Provide the (X, Y) coordinate of the cell's center where the given text is located.  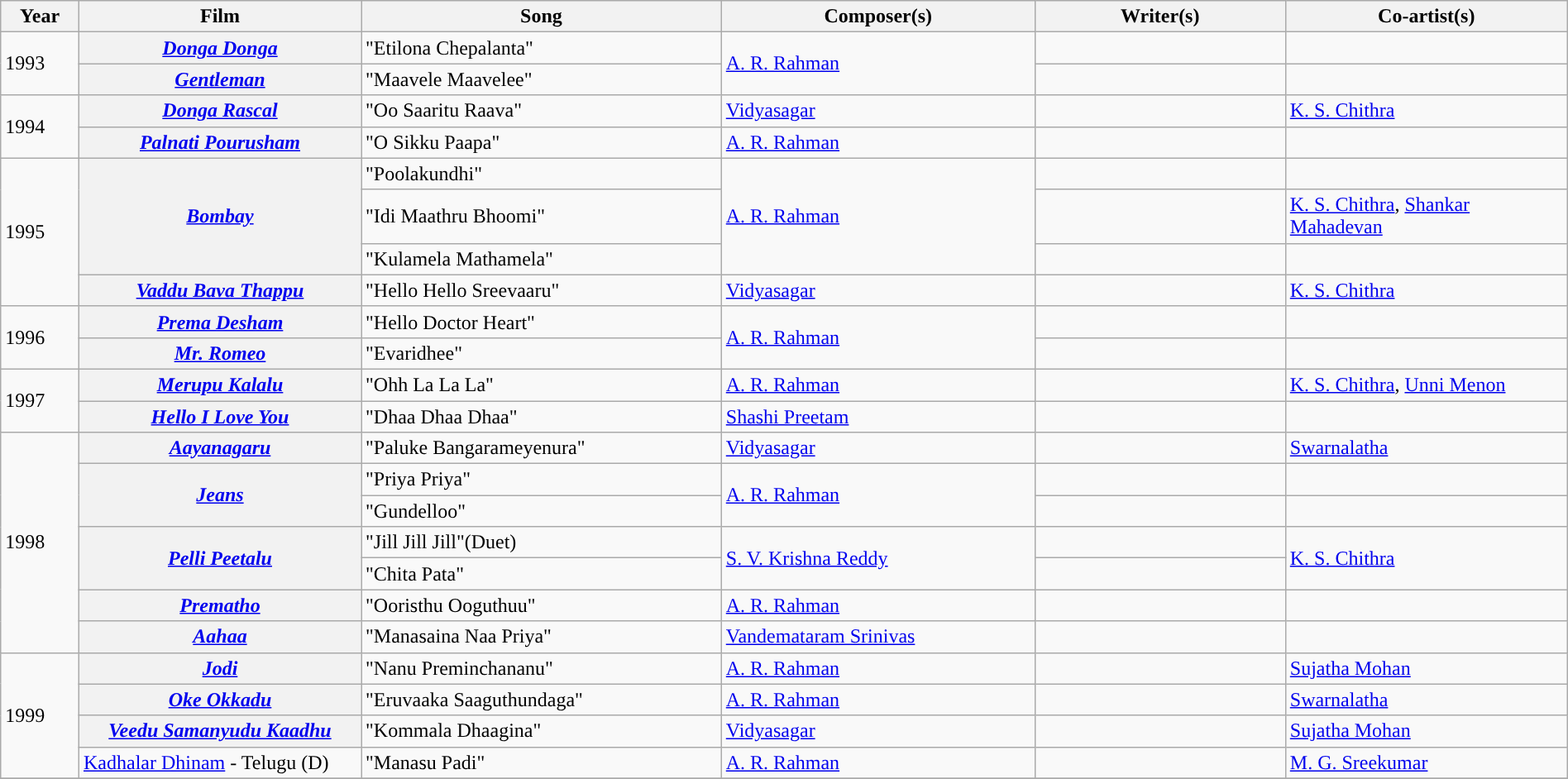
Song (542, 17)
"Etilona Chepalanta" (542, 48)
Year (40, 17)
Writer(s) (1159, 17)
Veedu Samanyudu Kaadhu (220, 731)
"Gundelloo" (542, 511)
M. G. Sreekumar (1426, 762)
"Dhaa Dhaa Dhaa" (542, 416)
1996 (40, 337)
Co-artist(s) (1426, 17)
S. V. Krishna Reddy (878, 558)
"Maavele Maavelee" (542, 79)
Oke Okkadu (220, 700)
"O Sikku Paapa" (542, 142)
1993 (40, 64)
"Hello Doctor Heart" (542, 322)
Shashi Preetam (878, 416)
Donga Donga (220, 48)
"Kommala Dhaagina" (542, 731)
"Oo Saaritu Raava" (542, 111)
"Hello Hello Sreevaaru" (542, 290)
Vaddu Bava Thappu (220, 290)
Aayanagaru (220, 448)
Jodi (220, 668)
"Ooristhu Ooguthuu" (542, 605)
Prema Desham (220, 322)
K. S. Chithra, Shankar Mahadevan (1426, 217)
Donga Rascal (220, 111)
Mr. Romeo (220, 353)
Bombay (220, 217)
"Evaridhee" (542, 353)
1994 (40, 127)
Composer(s) (878, 17)
Merupu Kalalu (220, 385)
1998 (40, 542)
"Nanu Preminchananu" (542, 668)
1999 (40, 715)
"Ohh La La La" (542, 385)
Prematho (220, 605)
"Poolakundhi" (542, 174)
"Jill Jill Jill"(Duet) (542, 542)
Gentleman (220, 79)
"Idi Maathru Bhoomi" (542, 217)
Aahaa (220, 637)
"Eruvaaka Saaguthundaga" (542, 700)
Film (220, 17)
Jeans (220, 495)
"Chita Pata" (542, 574)
Kadhalar Dhinam - Telugu (D) (220, 762)
Hello I Love You (220, 416)
Vandemataram Srinivas (878, 637)
1995 (40, 232)
"Manasaina Naa Priya" (542, 637)
1997 (40, 400)
"Paluke Bangarameyenura" (542, 448)
"Kulamela Mathamela" (542, 259)
Palnati Pourusham (220, 142)
"Manasu Padi" (542, 762)
Pelli Peetalu (220, 558)
"Priya Priya" (542, 480)
K. S. Chithra, Unni Menon (1426, 385)
